From the cell containing the given text, extract its center point as [X, Y] coordinate. 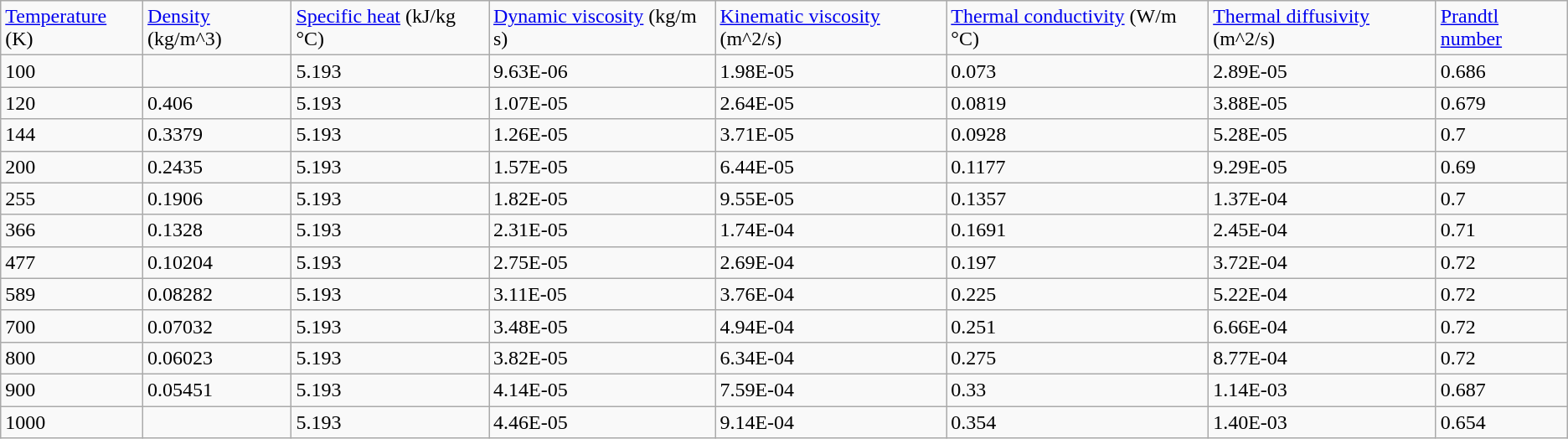
9.29E-05 [1323, 167]
800 [72, 358]
1.98E-05 [831, 71]
7.59E-04 [831, 390]
0.275 [1077, 358]
700 [72, 326]
0.686 [1501, 71]
1000 [72, 421]
Thermal conductivity (W/m °C) [1077, 28]
477 [72, 262]
0.1691 [1077, 230]
Thermal diffusivity (m^2/s) [1323, 28]
0.71 [1501, 230]
255 [72, 199]
0.08282 [218, 294]
Specific heat (kJ/kg °C) [390, 28]
1.82E-05 [602, 199]
0.10204 [218, 262]
4.46E-05 [602, 421]
0.679 [1501, 103]
1.57E-05 [602, 167]
Kinematic viscosity (m^2/s) [831, 28]
0.06023 [218, 358]
0.1906 [218, 199]
0.225 [1077, 294]
0.2435 [218, 167]
1.37E-04 [1323, 199]
0.05451 [218, 390]
2.75E-05 [602, 262]
589 [72, 294]
3.71E-05 [831, 135]
0.1357 [1077, 199]
5.22E-04 [1323, 294]
366 [72, 230]
Dynamic viscosity (kg/m s) [602, 28]
2.89E-05 [1323, 71]
6.34E-04 [831, 358]
120 [72, 103]
0.69 [1501, 167]
0.251 [1077, 326]
9.55E-05 [831, 199]
1.26E-05 [602, 135]
2.45E-04 [1323, 230]
200 [72, 167]
0.687 [1501, 390]
6.66E-04 [1323, 326]
Prandtl number [1501, 28]
4.94E-04 [831, 326]
0.3379 [218, 135]
1.07E-05 [602, 103]
Density (kg/m^3) [218, 28]
0.354 [1077, 421]
6.44E-05 [831, 167]
0.07032 [218, 326]
3.88E-05 [1323, 103]
144 [72, 135]
0.1177 [1077, 167]
3.76E-04 [831, 294]
3.11E-05 [602, 294]
100 [72, 71]
2.69E-04 [831, 262]
3.72E-04 [1323, 262]
0.654 [1501, 421]
1.14E-03 [1323, 390]
1.40E-03 [1323, 421]
5.28E-05 [1323, 135]
0.1328 [218, 230]
Temperature (K) [72, 28]
9.63E-06 [602, 71]
0.406 [218, 103]
0.0819 [1077, 103]
3.48E-05 [602, 326]
2.64E-05 [831, 103]
0.0928 [1077, 135]
0.197 [1077, 262]
2.31E-05 [602, 230]
1.74E-04 [831, 230]
900 [72, 390]
3.82E-05 [602, 358]
8.77E-04 [1323, 358]
9.14E-04 [831, 421]
0.33 [1077, 390]
0.073 [1077, 71]
4.14E-05 [602, 390]
